Capture the cell that displays the provided text and extract its (x, y) central coordinate. 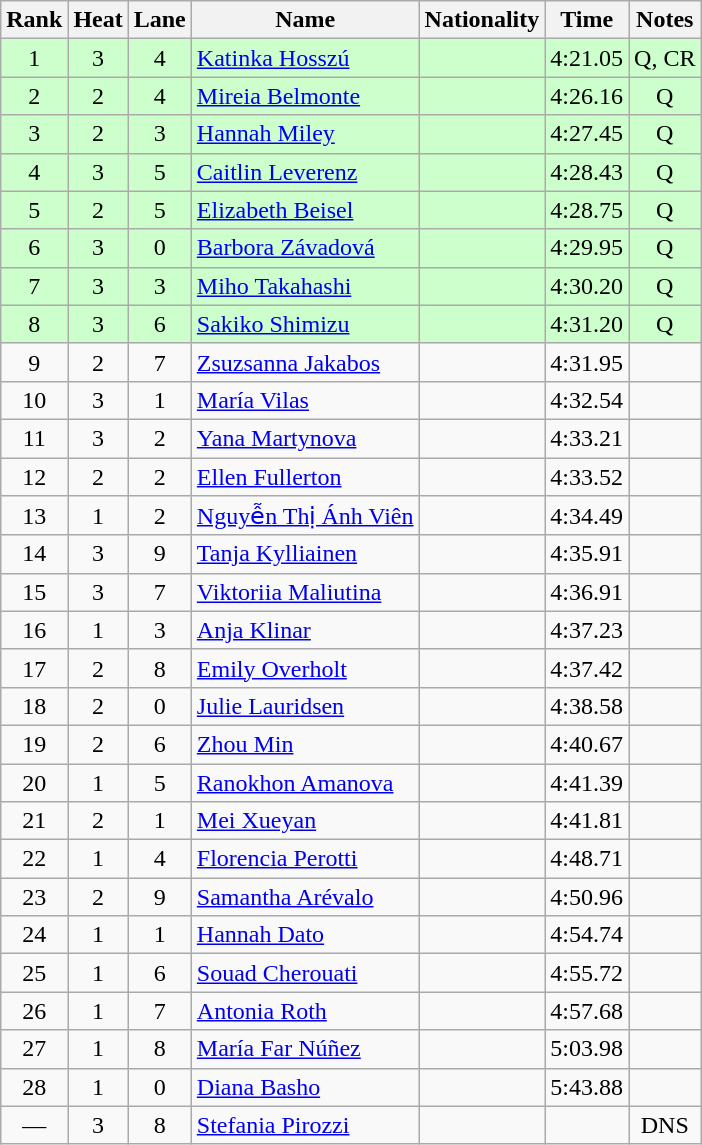
15 (34, 592)
18 (34, 706)
Miho Takahashi (305, 286)
4:32.54 (587, 400)
Caitlin Leverenz (305, 172)
10 (34, 400)
Barbora Závadová (305, 248)
Ellen Fullerton (305, 477)
28 (34, 1087)
4:26.16 (587, 96)
19 (34, 744)
11 (34, 438)
María Vilas (305, 400)
Mireia Belmonte (305, 96)
26 (34, 1011)
Julie Lauridsen (305, 706)
4:50.96 (587, 897)
4:33.21 (587, 438)
4:28.43 (587, 172)
4:31.95 (587, 362)
4:37.42 (587, 668)
22 (34, 859)
4:27.45 (587, 134)
Ranokhon Amanova (305, 783)
Tanja Kylliainen (305, 554)
Heat (98, 20)
4:31.20 (587, 324)
Time (587, 20)
4:38.58 (587, 706)
Souad Cherouati (305, 973)
23 (34, 897)
— (34, 1125)
17 (34, 668)
Lane (160, 20)
Samantha Arévalo (305, 897)
4:35.91 (587, 554)
Rank (34, 20)
Diana Basho (305, 1087)
24 (34, 935)
5:43.88 (587, 1087)
4:57.68 (587, 1011)
Mei Xueyan (305, 821)
27 (34, 1049)
Anja Klinar (305, 630)
4:55.72 (587, 973)
20 (34, 783)
Emily Overholt (305, 668)
Q, CR (665, 58)
5:03.98 (587, 1049)
Antonia Roth (305, 1011)
Zhou Min (305, 744)
Nguyễn Thị Ánh Viên (305, 516)
16 (34, 630)
14 (34, 554)
DNS (665, 1125)
Viktoriia Maliutina (305, 592)
21 (34, 821)
María Far Núñez (305, 1049)
Name (305, 20)
Yana Martynova (305, 438)
4:41.81 (587, 821)
4:33.52 (587, 477)
4:37.23 (587, 630)
25 (34, 973)
13 (34, 516)
4:29.95 (587, 248)
Zsuzsanna Jakabos (305, 362)
Hannah Miley (305, 134)
Nationality (482, 20)
Stefania Pirozzi (305, 1125)
Notes (665, 20)
Sakiko Shimizu (305, 324)
Hannah Dato (305, 935)
Florencia Perotti (305, 859)
Elizabeth Beisel (305, 210)
4:30.20 (587, 286)
4:21.05 (587, 58)
4:28.75 (587, 210)
Katinka Hosszú (305, 58)
4:34.49 (587, 516)
4:41.39 (587, 783)
4:48.71 (587, 859)
4:40.67 (587, 744)
4:54.74 (587, 935)
4:36.91 (587, 592)
12 (34, 477)
